Return (X, Y) of the center of cell containing provided text 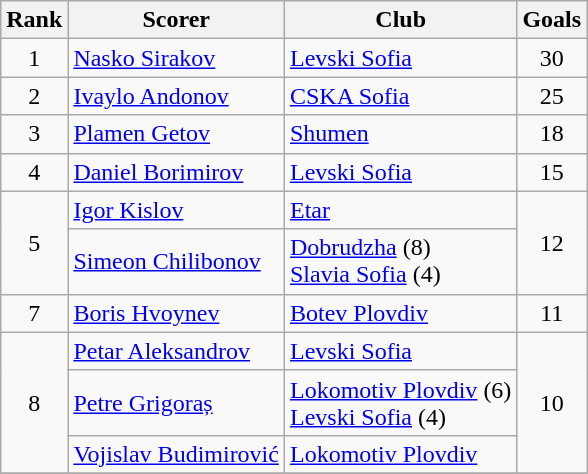
Shumen (400, 134)
7 (34, 313)
25 (552, 96)
Petre Grigoraș (176, 402)
12 (552, 242)
4 (34, 172)
Petar Aleksandrov (176, 351)
Ivaylo Andonov (176, 96)
CSKA Sofia (400, 96)
Botev Plovdiv (400, 313)
Etar (400, 210)
Lokomotiv Plovdiv (6)Levski Sofia (4) (400, 402)
Vojislav Budimirović (176, 454)
Igor Kislov (176, 210)
Plamen Getov (176, 134)
10 (552, 402)
3 (34, 134)
Simeon Chilibonov (176, 262)
Scorer (176, 20)
Lokomotiv Plovdiv (400, 454)
18 (552, 134)
Club (400, 20)
Dobrudzha (8)Slavia Sofia (4) (400, 262)
Daniel Borimirov (176, 172)
Goals (552, 20)
2 (34, 96)
11 (552, 313)
30 (552, 58)
5 (34, 242)
Nasko Sirakov (176, 58)
15 (552, 172)
1 (34, 58)
8 (34, 402)
Boris Hvoynev (176, 313)
Rank (34, 20)
